Provide the [X, Y] coordinate of the cell's center where the given text is located.  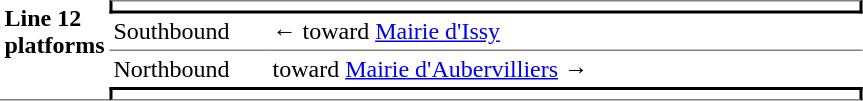
← toward Mairie d'Issy [565, 33]
Southbound [188, 33]
toward Mairie d'Aubervilliers → [565, 69]
Line 12 platforms [54, 50]
Northbound [188, 69]
